Determine the (X, Y) coordinate at the center of the cell enclosing the given text.  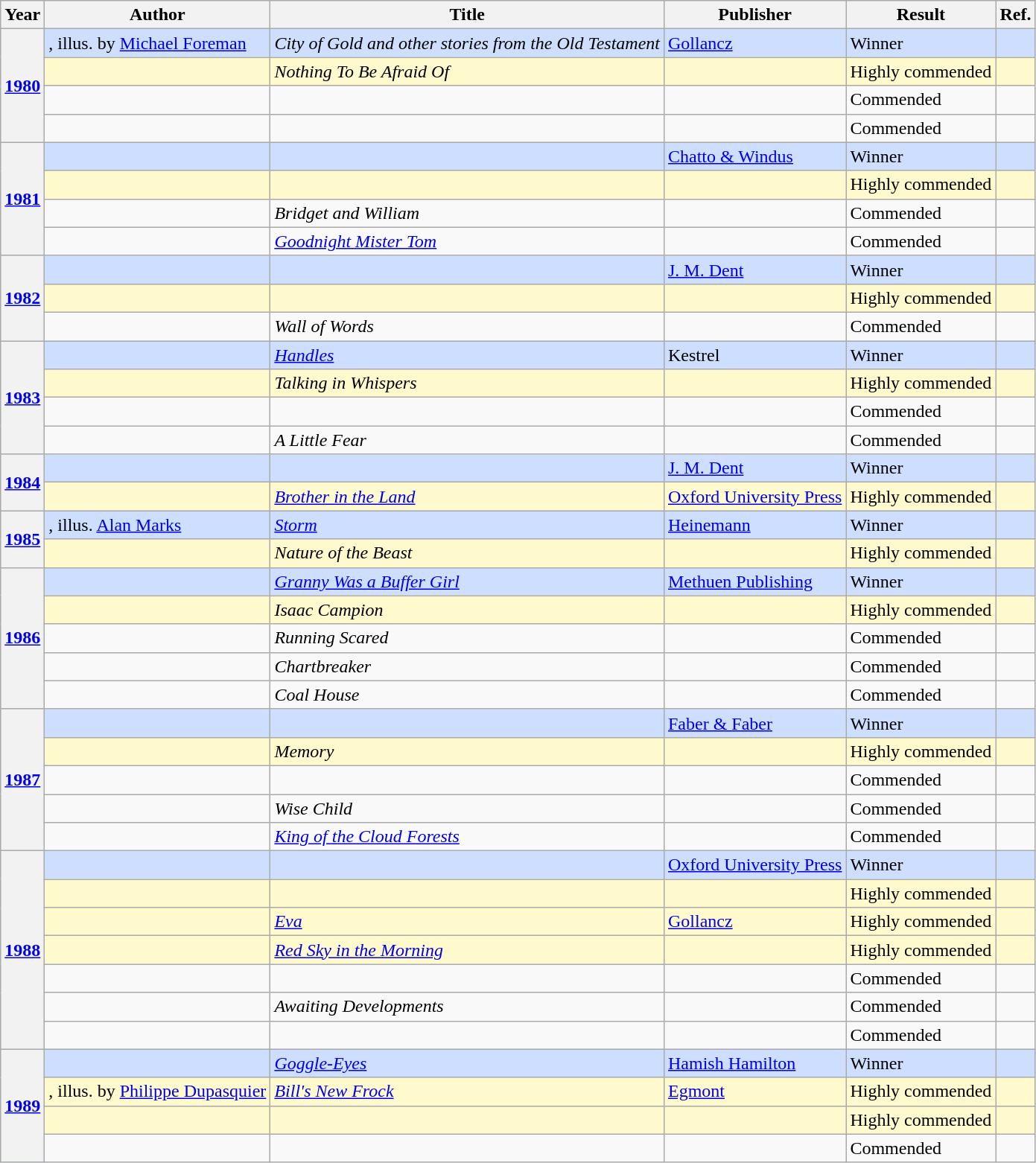
Running Scared (468, 638)
Egmont (754, 1092)
1983 (22, 398)
Author (158, 15)
Handles (468, 355)
Bridget and William (468, 213)
Brother in the Land (468, 497)
Chartbreaker (468, 666)
Red Sky in the Morning (468, 950)
1982 (22, 298)
Granny Was a Buffer Girl (468, 581)
Nothing To Be Afraid Of (468, 71)
1985 (22, 539)
, illus. by Michael Foreman (158, 43)
Heinemann (754, 525)
Ref. (1016, 15)
Kestrel (754, 355)
1989 (22, 1106)
Goggle-Eyes (468, 1063)
Chatto & Windus (754, 156)
City of Gold and other stories from the Old Testament (468, 43)
King of the Cloud Forests (468, 837)
Hamish Hamilton (754, 1063)
1987 (22, 780)
Title (468, 15)
Awaiting Developments (468, 1007)
Wall of Words (468, 326)
Talking in Whispers (468, 383)
1988 (22, 950)
Result (921, 15)
Memory (468, 751)
Methuen Publishing (754, 581)
A Little Fear (468, 440)
1986 (22, 638)
Wise Child (468, 808)
, illus. by Philippe Dupasquier (158, 1092)
Year (22, 15)
Coal House (468, 695)
Goodnight Mister Tom (468, 241)
, illus. Alan Marks (158, 525)
Storm (468, 525)
1980 (22, 86)
1981 (22, 199)
Publisher (754, 15)
Bill's New Frock (468, 1092)
1984 (22, 482)
Faber & Faber (754, 723)
Eva (468, 922)
Nature of the Beast (468, 553)
Isaac Campion (468, 610)
